Detect which cell encompasses the target text, then output its (X, Y) center coordinate. 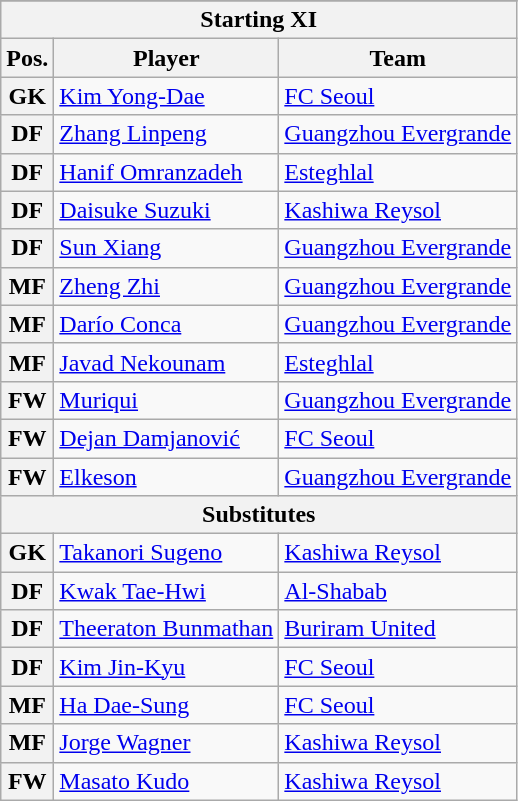
Starting XI (259, 20)
Dejan Damjanović (166, 438)
Theeraton Bunmathan (166, 629)
Team (398, 58)
Sun Xiang (166, 248)
Jorge Wagner (166, 743)
Ha Dae-Sung (166, 705)
Substitutes (259, 515)
Daisuke Suzuki (166, 210)
Masato Kudo (166, 781)
Kwak Tae-Hwi (166, 591)
Muriqui (166, 400)
Hanif Omranzadeh (166, 172)
Buriram United (398, 629)
Takanori Sugeno (166, 553)
Zhang Linpeng (166, 134)
Al-Shabab (398, 591)
Javad Nekounam (166, 362)
Elkeson (166, 477)
Kim Jin-Kyu (166, 667)
Pos. (28, 58)
Player (166, 58)
Zheng Zhi (166, 286)
Kim Yong-Dae (166, 96)
Darío Conca (166, 324)
